Provide the [X, Y] coordinate of the cell's center where the given text is located.  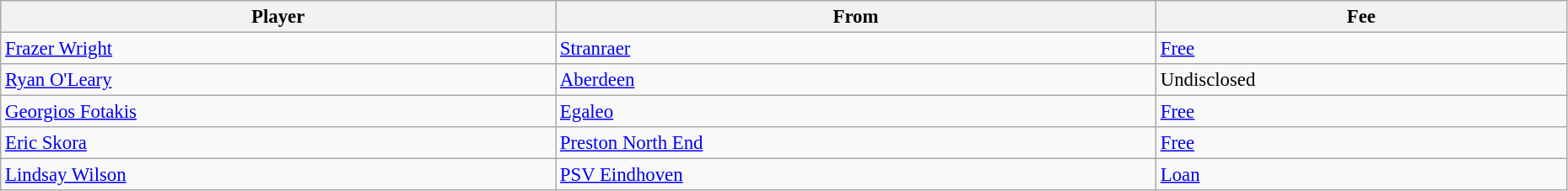
Fee [1361, 17]
Ryan O'Leary [278, 80]
Georgios Fotakis [278, 112]
From [856, 17]
Preston North End [856, 143]
Frazer Wright [278, 49]
Lindsay Wilson [278, 175]
Player [278, 17]
PSV Eindhoven [856, 175]
Eric Skora [278, 143]
Undisclosed [1361, 80]
Aberdeen [856, 80]
Loan [1361, 175]
Egaleo [856, 112]
Stranraer [856, 49]
